Extract the [x, y] coordinate from the center of the cell holding the provided text.  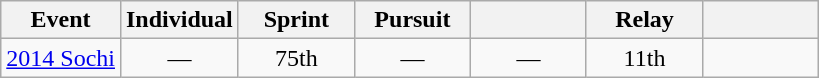
Pursuit [412, 20]
11th [644, 58]
75th [296, 58]
Relay [644, 20]
Sprint [296, 20]
Event [61, 20]
Individual [179, 20]
2014 Sochi [61, 58]
